Determine the (X, Y) coordinate at the center of the cell enclosing the given text.  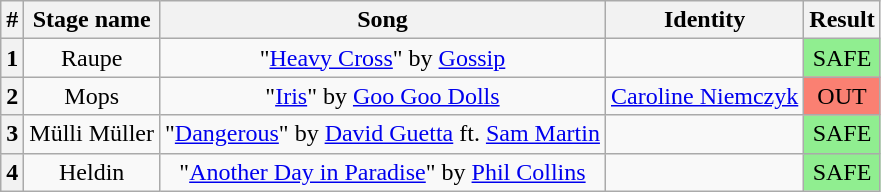
Result (842, 20)
"Iris" by Goo Goo Dolls (383, 96)
OUT (842, 96)
Mops (92, 96)
"Heavy Cross" by Gossip (383, 58)
Song (383, 20)
"Dangerous" by David Guetta ft. Sam Martin (383, 134)
# (12, 20)
1 (12, 58)
Raupe (92, 58)
Stage name (92, 20)
Identity (704, 20)
Caroline Niemczyk (704, 96)
Mülli Müller (92, 134)
3 (12, 134)
2 (12, 96)
4 (12, 172)
Heldin (92, 172)
"Another Day in Paradise" by Phil Collins (383, 172)
